Extract the (x, y) coordinate from the center of the cell holding the provided text.  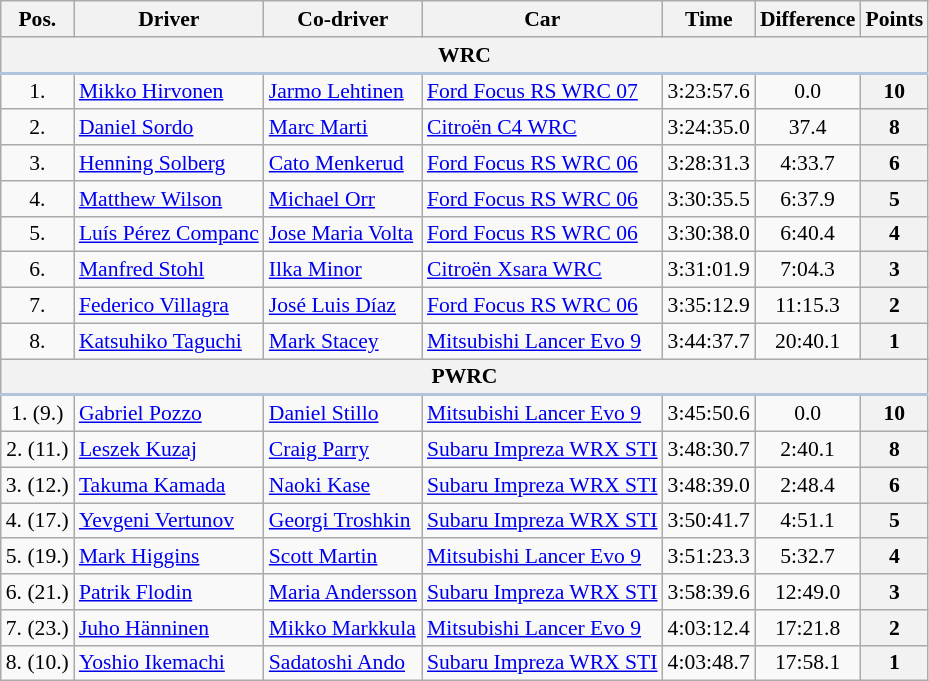
Jarmo Lehtinen (343, 91)
3:45:50.6 (709, 413)
Marc Marti (343, 128)
WRC (464, 55)
Points (894, 19)
Juho Hänninen (169, 628)
6:40.4 (808, 234)
3:30:38.0 (709, 234)
11:15.3 (808, 306)
3:58:39.6 (709, 592)
Citroën C4 WRC (542, 128)
Michael Orr (343, 199)
Mikko Hirvonen (169, 91)
Manfred Stohl (169, 270)
4:03:12.4 (709, 628)
PWRC (464, 377)
Scott Martin (343, 557)
3:44:37.7 (709, 341)
4. (38, 199)
Daniel Sordo (169, 128)
4. (17.) (38, 521)
Ford Focus RS WRC 07 (542, 91)
3. (38, 163)
Henning Solberg (169, 163)
3:31:01.9 (709, 270)
Yoshio Ikemachi (169, 663)
37.4 (808, 128)
Cato Menkerud (343, 163)
Yevgeni Vertunov (169, 521)
3:48:39.0 (709, 485)
2:48.4 (808, 485)
8. (10.) (38, 663)
Federico Villagra (169, 306)
8. (38, 341)
Jose Maria Volta (343, 234)
20:40.1 (808, 341)
2:40.1 (808, 450)
17:58.1 (808, 663)
Naoki Kase (343, 485)
7. (23.) (38, 628)
Mark Stacey (343, 341)
3:50:41.7 (709, 521)
Ilka Minor (343, 270)
3:24:35.0 (709, 128)
Gabriel Pozzo (169, 413)
Leszek Kuzaj (169, 450)
5. (19.) (38, 557)
3:51:23.3 (709, 557)
Mikko Markkula (343, 628)
Matthew Wilson (169, 199)
4:51.1 (808, 521)
Sadatoshi Ando (343, 663)
Car (542, 19)
12:49.0 (808, 592)
Co-driver (343, 19)
7:04.3 (808, 270)
5:32.7 (808, 557)
2. (11.) (38, 450)
1. (38, 91)
Time (709, 19)
3:35:12.9 (709, 306)
Patrik Flodin (169, 592)
José Luis Díaz (343, 306)
3:48:30.7 (709, 450)
Daniel Stillo (343, 413)
6. (21.) (38, 592)
2. (38, 128)
Pos. (38, 19)
Difference (808, 19)
Driver (169, 19)
7. (38, 306)
Citroën Xsara WRC (542, 270)
6. (38, 270)
3:28:31.3 (709, 163)
Takuma Kamada (169, 485)
17:21.8 (808, 628)
Luís Pérez Companc (169, 234)
5. (38, 234)
Craig Parry (343, 450)
Maria Andersson (343, 592)
4:03:48.7 (709, 663)
6:37.9 (808, 199)
Mark Higgins (169, 557)
3:23:57.6 (709, 91)
1. (9.) (38, 413)
4:33.7 (808, 163)
3. (12.) (38, 485)
Katsuhiko Taguchi (169, 341)
Georgi Troshkin (343, 521)
3:30:35.5 (709, 199)
